Identify which cell holds the provided text, then report its (x, y) central coordinate. 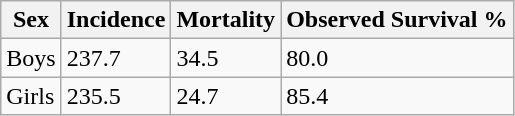
24.7 (226, 96)
Incidence (116, 20)
237.7 (116, 58)
Sex (31, 20)
34.5 (226, 58)
Mortality (226, 20)
Observed Survival % (397, 20)
80.0 (397, 58)
85.4 (397, 96)
Girls (31, 96)
Boys (31, 58)
235.5 (116, 96)
